Pinpoint the cell where the given text exists, returning its [x, y] midpoint coordinate. 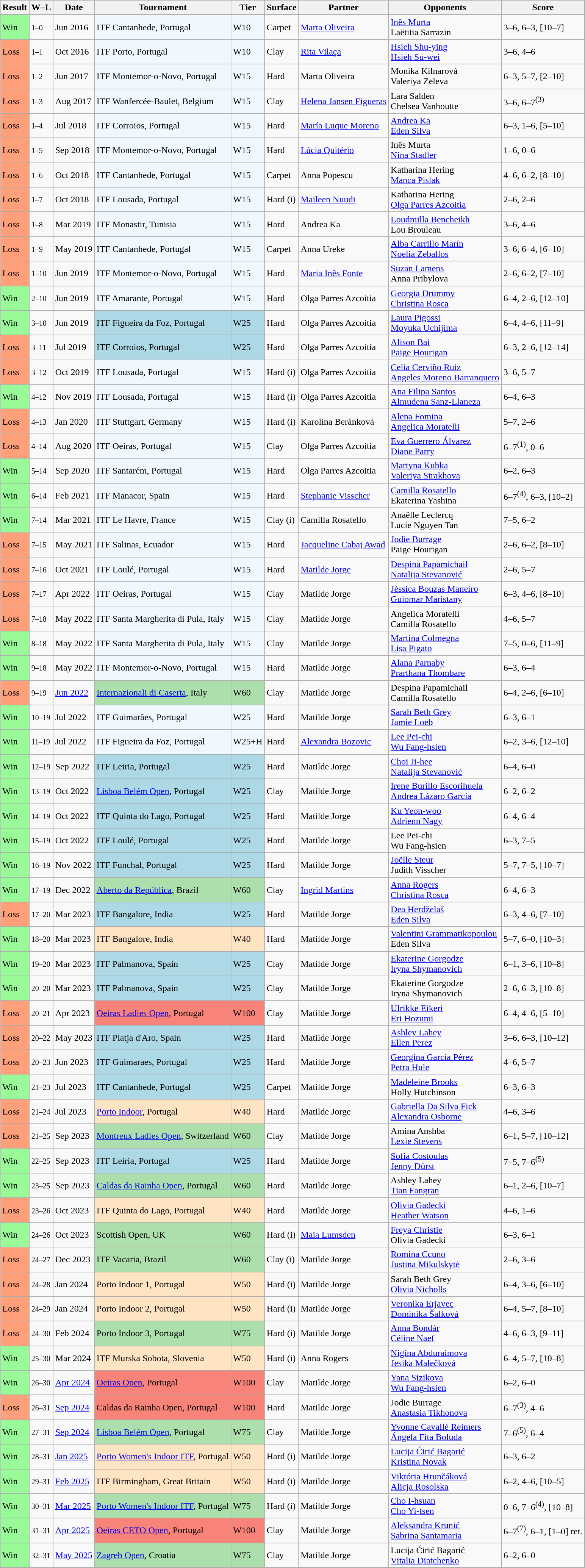
4–12 [41, 397]
6–2, 6–3 [543, 471]
6–3, 6–2 [543, 1456]
27–31 [41, 1432]
Surface [282, 8]
Montreux Ladies Open, Switzerland [163, 1137]
6–2, 6–2 [543, 791]
9–18 [41, 668]
1–1 [41, 52]
Jul 2018 [74, 126]
Internazionali di Caserta, Italy [163, 693]
Anna Ureke [344, 249]
2–6, 5–7 [543, 569]
3–6, 6–3, [10–7] [543, 27]
Anna Rogers Christina Rosca [445, 890]
4–13 [41, 421]
Martyna Kubka Valeriya Strakhova [445, 471]
ITF Stuttgart, Germany [163, 421]
22–25 [41, 1161]
ITF Le Havre, France [163, 520]
5–7, 7–5, [10–7] [543, 865]
Lucija Ćirić Bagarić Vitalia Diatchenko [445, 1555]
3–10 [41, 323]
1–4 [41, 126]
1–2 [41, 77]
7–5, 0–6, [11–9] [543, 643]
Tier [248, 8]
Zagreb Open, Croatia [163, 1555]
Eva Guerrero Álvarez Diane Parry [445, 446]
Scottish Open, UK [163, 1235]
Jodie Burrage Paige Hourigan [445, 545]
Andrea Ka [344, 224]
Stephanie Visscher [344, 496]
ITF Murska Sobota, Slovenia [163, 1358]
Freya Christie Olivia Gadecki [445, 1235]
Ashley Lahey Ellen Perez [445, 1037]
Alba Carrillo Marín Noelia Zeballos [445, 249]
Suzan Lamens Anna Pribylova [445, 274]
5–14 [41, 471]
7–15 [41, 545]
Sarah Beth Grey Olivia Nicholls [445, 1284]
6–3, 5–7, [2–10] [543, 77]
Rita Vilaça [344, 52]
Joëlle Steur Judith Visscher [445, 865]
Date [74, 8]
29–31 [41, 1481]
Ingrid Martins [344, 890]
6–2, 3–6, [12–10] [543, 742]
W25+H [248, 742]
Despina Papamichail Natalija Stevanović [445, 569]
Sep 2020 [74, 471]
ITF Manacor, Spain [163, 496]
Tournament [163, 8]
20–22 [41, 1037]
Angelica Moratelli Camilla Rosatello [445, 618]
Score [543, 8]
ITF Porto, Portugal [163, 52]
2–6, 2–6 [543, 199]
19–20 [41, 964]
18–20 [41, 939]
Aleksandra Krunić Sabrina Santamaria [445, 1530]
6–3, 2–6, [12–14] [543, 348]
Despina Papamichail Camilla Rosatello [445, 693]
Anna Rogers [344, 1358]
Porto Indoor 1, Portugal [163, 1284]
Ulrikke Eikeri Eri Hozumi [445, 1013]
17–19 [41, 890]
1–3 [41, 101]
6–4, 5–7, [10–8] [543, 1358]
Sofia Costoulas Jenny Dürst [445, 1161]
1–8 [41, 224]
13–19 [41, 791]
Dec 2022 [74, 890]
Jodie Burrage Anastasia Tikhonova [445, 1407]
6–7(7), 6–1, [1–0] ret. [543, 1530]
Result [15, 8]
6–4, 6–0 [543, 767]
Anna Popescu [344, 175]
Alison Bai Paige Hourigan [445, 348]
20–21 [41, 1013]
31–31 [41, 1530]
Irene Burillo Escorihuela Andrea Lázaro García [445, 791]
Mar 2019 [74, 224]
ITF Monastir, Tunisia [163, 224]
Jun 2022 [74, 693]
Karolína Beránková [344, 421]
Mar 2021 [74, 520]
Katharina Hering Manca Pislak [445, 175]
Apr 2024 [74, 1383]
9–19 [41, 693]
Feb 2025 [74, 1481]
Dec 2023 [74, 1259]
21–25 [41, 1137]
Aberto da República, Brazil [163, 890]
Lúcia Quitério [344, 150]
11–19 [41, 742]
Porto Indoor 3, Portugal [163, 1334]
8–18 [41, 643]
Alena Fomina Angelica Moratelli [445, 421]
ITF Platja d'Aro, Spain [163, 1037]
3–12 [41, 372]
Viktória Hrunčáková Alicja Rosolska [445, 1481]
Camilla Rosatello Ekaterina Yashina [445, 496]
7–17 [41, 594]
Inês Murta Nina Stadler [445, 150]
Nigina Abduraimova Jesika Malečková [445, 1358]
Cho I-hsuan Cho Yi-tsen [445, 1506]
6–4, 4–6, [5–10] [543, 1013]
Yana Sizikova Wu Fang-hsien [445, 1383]
24–26 [41, 1235]
1–7 [41, 199]
Romina Ccuno Justina Mikulskytė [445, 1259]
Jun 2016 [74, 27]
May 2025 [74, 1555]
Ana Filipa Santos Almudena Sanz-Llaneza [445, 397]
6–1, 5–7, [10–12] [543, 1137]
14–19 [41, 816]
6–14 [41, 496]
6–1, 3–6, [10–8] [543, 964]
Nov 2022 [74, 865]
1–6, 0–6 [543, 150]
6–4, 2–6, [6–10] [543, 693]
6–7(1), 0–6 [543, 446]
María Luque Moreno [344, 126]
Oeiras Open, Portugal [163, 1383]
24–27 [41, 1259]
5–7, 2–6 [543, 421]
Oeiras CETO Open, Portugal [163, 1530]
Ku Yeon-woo Adrienn Nagy [445, 816]
6–4, 4–6, [11–9] [543, 323]
Maria Inês Fonte [344, 274]
3–11 [41, 348]
7–16 [41, 569]
17–20 [41, 915]
May 2023 [74, 1037]
Apr 2023 [74, 1013]
Jul 2019 [74, 348]
Jun 2017 [74, 77]
23–25 [41, 1186]
25–30 [41, 1358]
6–3, 4–6, [8–10] [543, 594]
Hsieh Shu-ying Hsieh Su-wei [445, 52]
7–18 [41, 618]
Jun 2023 [74, 1062]
W–L [41, 8]
7–14 [41, 520]
26–30 [41, 1383]
Dea Herdželaš Eden Silva [445, 915]
16–19 [41, 865]
ITF Wanfercée-Baulet, Belgium [163, 101]
Alexandra Bozovic [344, 742]
Georgina García Pérez Petra Hule [445, 1062]
ITF Vacaria, Brazil [163, 1259]
1–10 [41, 274]
May 2019 [74, 249]
Sarah Beth Grey Jamie Loeb [445, 718]
Alana Parnaby Prarthana Thombare [445, 668]
2–6, 6–3, [10–8] [543, 988]
Aug 2020 [74, 446]
28–31 [41, 1456]
7–5, 6–2 [543, 520]
21–23 [41, 1087]
Celia Cerviño Ruiz Angeles Moreno Barranquero [445, 372]
Gabriella Da Silva Fick Alexandra Osborne [445, 1112]
2–10 [41, 298]
Jéssica Bouzas Maneiro Guiomar Maristany [445, 594]
4–6, 3–6 [543, 1112]
Feb 2021 [74, 496]
6–3, 1–6, [5–10] [543, 126]
2–6, 6–2, [7–10] [543, 274]
Feb 2024 [74, 1334]
Oct 2021 [74, 569]
3–6, 5–7 [543, 372]
1–6 [41, 175]
Camilla Rosatello [344, 520]
ITF Salinas, Ecuador [163, 545]
Mar 2025 [74, 1506]
1–5 [41, 150]
ITF Guimarães, Portugal [163, 718]
Porto Indoor 2, Portugal [163, 1308]
ITF Amarante, Portugal [163, 298]
6–4, 2–6, [12–10] [543, 298]
20–20 [41, 988]
1–0 [41, 27]
Jacqueline Cabaj Awad [344, 545]
Katharina Hering Olga Parres Azcoitia [445, 199]
24–28 [41, 1284]
Ashley Lahey Tian Fangran [445, 1186]
May 2021 [74, 545]
3–6, 6–7(3) [543, 101]
24–30 [41, 1334]
Sep 2018 [74, 150]
6–7(3), 4–6 [543, 1407]
Maia Lumsden [344, 1235]
Laura Pigossi Moyuka Uchijima [445, 323]
Veronika Erjavec Dominika Šalková [445, 1308]
6–3, 6–4 [543, 668]
15–19 [41, 840]
Lara Salden Chelsea Vanhoutte [445, 101]
6–4, 6–4 [543, 816]
Oct 2016 [74, 52]
Amina Anshba Lexie Stevens [445, 1137]
30–31 [41, 1506]
Apr 2025 [74, 1530]
Maileen Nuudi [344, 199]
6–7(4), 6–3, [10–2] [543, 496]
3–6, 6–4, [6–10] [543, 249]
Apr 2022 [74, 594]
6–3, 6–3 [543, 1087]
6–1, 2–6, [10–7] [543, 1186]
Madeleine Brooks Holly Hutchinson [445, 1087]
Jan 2025 [74, 1456]
7–6(5), 6–4 [543, 1432]
Martina Colmegna Lisa Pigato [445, 643]
5–7, 6–0, [10–3] [543, 939]
Opponents [445, 8]
Helena Jansen Figueras [344, 101]
ITF Santarém, Portugal [163, 471]
Choi Ji-hee Natalija Stevanović [445, 767]
Oeiras Ladies Open, Portugal [163, 1013]
ITF Birmingham, Great Britain [163, 1481]
Jan 2020 [74, 421]
Partner [344, 8]
Yvonne Cavallé Reimers Ángela Fita Boluda [445, 1432]
Aug 2017 [74, 101]
Nov 2019 [74, 397]
4–6, 6–3, [9–11] [543, 1334]
26–31 [41, 1407]
20–23 [41, 1062]
Inês Murta Laëtitia Sarrazin [445, 27]
Olivia Gadecki Heather Watson [445, 1210]
23–26 [41, 1210]
2–6, 3–6 [543, 1259]
Mar 2024 [74, 1358]
1–9 [41, 249]
Anna Bondár Céline Naef [445, 1334]
Lucija Ćirić Bagarić Kristina Novak [445, 1456]
6–4, 3–6, [6–10] [543, 1284]
4–14 [41, 446]
21–24 [41, 1112]
10–19 [41, 718]
6–3, 7–5 [543, 840]
Porto Indoor, Portugal [163, 1112]
4–6, 1–6 [543, 1210]
ITF Funchal, Portugal [163, 865]
Loudmilla Bencheikh Lou Brouleau [445, 224]
12–19 [41, 767]
0–6, 7–6(4), [10–8] [543, 1506]
Andrea Ka Eden Silva [445, 126]
Anaëlle Leclercq Lucie Nguyen Tan [445, 520]
24–29 [41, 1308]
ITF Guimaraes, Portugal [163, 1062]
6–4, 5–7, [8–10] [543, 1308]
Georgia Drummy Christina Rosca [445, 298]
Valentini Grammatikopoulou Eden Silva [445, 939]
6–2, 4–6, [10–5] [543, 1481]
3–6, 6–3, [10–12] [543, 1037]
Monika Kilnarová Valeriya Zeleva [445, 77]
Oct 2019 [74, 372]
Sep 2022 [74, 767]
4–6, 6–2, [8–10] [543, 175]
2–6, 6–2, [8–10] [543, 545]
6–3, 4–6, [7–10] [543, 915]
7–5, 7–6(5) [543, 1161]
32–31 [41, 1555]
